Return the (x, y) coordinate for the center point of the cell that contains the specified text.  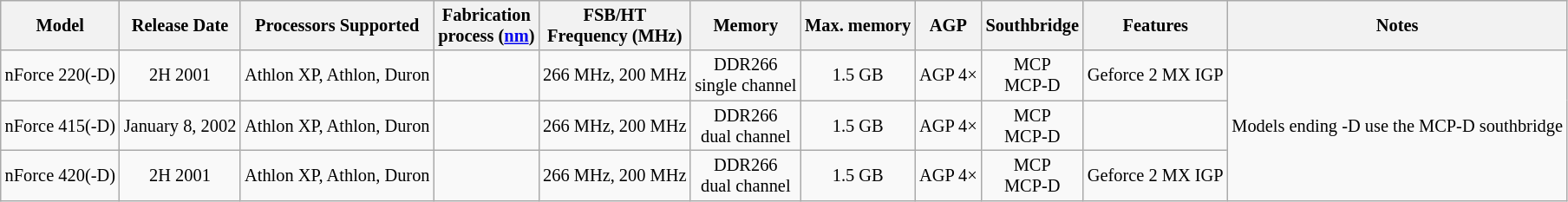
Processors Supported (336, 25)
Features (1155, 25)
FSB/HTFrequency (MHz) (614, 25)
Southbridge (1032, 25)
Model (61, 25)
Max. memory (858, 25)
Memory (746, 25)
January 8, 2002 (180, 126)
Notes (1396, 25)
nForce 415(-D) (61, 126)
Release Date (180, 25)
Models ending -D use the MCP-D southbridge (1396, 125)
AGP (948, 25)
DDR266single channel (746, 75)
Fabricationprocess (nm) (486, 25)
nForce 420(-D) (61, 175)
nForce 220(-D) (61, 75)
